Pinpoint the cell where the given text exists, returning its [x, y] midpoint coordinate. 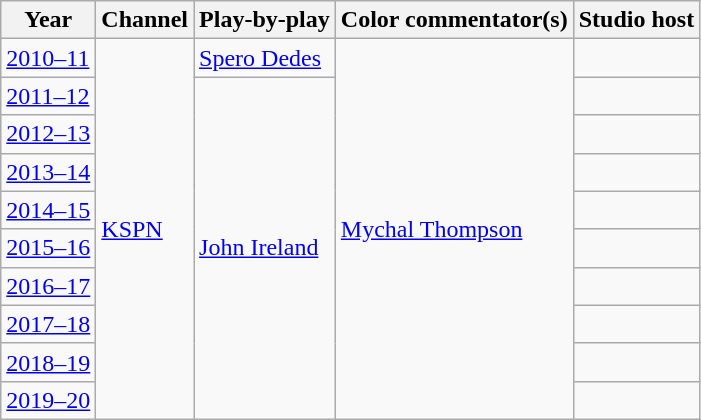
Studio host [636, 20]
Play-by-play [265, 20]
Spero Dedes [265, 58]
2018–19 [48, 362]
2015–16 [48, 248]
2010–11 [48, 58]
2016–17 [48, 286]
Channel [145, 20]
2012–13 [48, 134]
Year [48, 20]
2017–18 [48, 324]
KSPN [145, 230]
2013–14 [48, 172]
John Ireland [265, 248]
Color commentator(s) [454, 20]
Mychal Thompson [454, 230]
2019–20 [48, 400]
2014–15 [48, 210]
2011–12 [48, 96]
